Search for the cell housing the specified text and yield its (x, y) center coordinate. 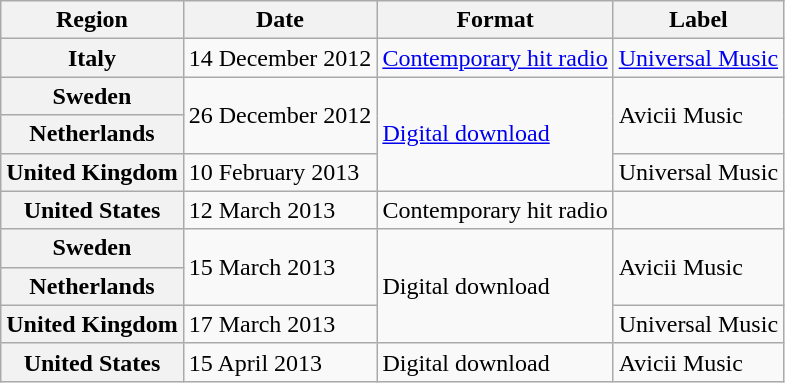
Label (698, 20)
14 December 2012 (280, 58)
Italy (92, 58)
15 April 2013 (280, 362)
12 March 2013 (280, 210)
Region (92, 20)
15 March 2013 (280, 267)
10 February 2013 (280, 172)
Format (495, 20)
26 December 2012 (280, 115)
Date (280, 20)
17 March 2013 (280, 324)
